Find where the given text appears and provide that cell's center as (x, y) coordinate. 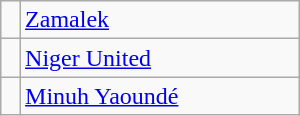
Niger United (160, 58)
Zamalek (160, 20)
Minuh Yaoundé (160, 96)
